Return the (x, y) coordinate for the center point of the cell that contains the specified text.  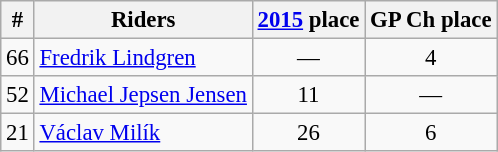
GP Ch place (431, 20)
26 (308, 133)
6 (431, 133)
66 (18, 58)
Riders (143, 20)
# (18, 20)
Václav Milík (143, 133)
Fredrik Lindgren (143, 58)
Michael Jepsen Jensen (143, 95)
52 (18, 95)
21 (18, 133)
2015 place (308, 20)
11 (308, 95)
4 (431, 58)
